Output the [x, y] coordinate of the center of the cell containing the given text.  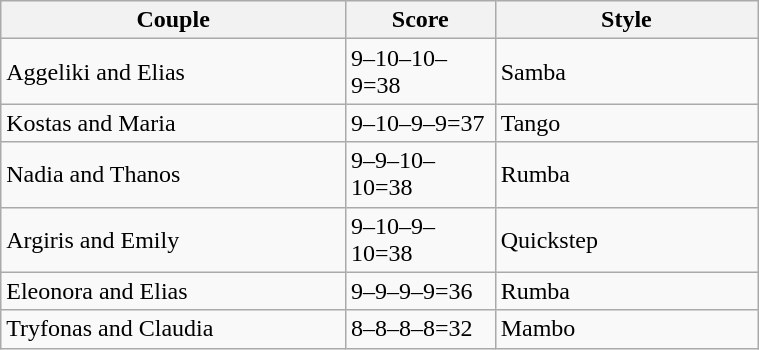
Quickstep [626, 240]
Style [626, 20]
9–9–9–9=36 [420, 291]
9–10–9–10=38 [420, 240]
Argiris and Emily [174, 240]
Score [420, 20]
Tango [626, 123]
Eleonora and Elias [174, 291]
Tryfonas and Claudia [174, 329]
Kostas and Maria [174, 123]
9–10–10–9=38 [420, 72]
Mambo [626, 329]
Nadia and Thanos [174, 174]
9–9–10–10=38 [420, 174]
Aggeliki and Elias [174, 72]
9–10–9–9=37 [420, 123]
Couple [174, 20]
8–8–8–8=32 [420, 329]
Samba [626, 72]
